Provide the [X, Y] coordinate of the cell's center where the given text is located.  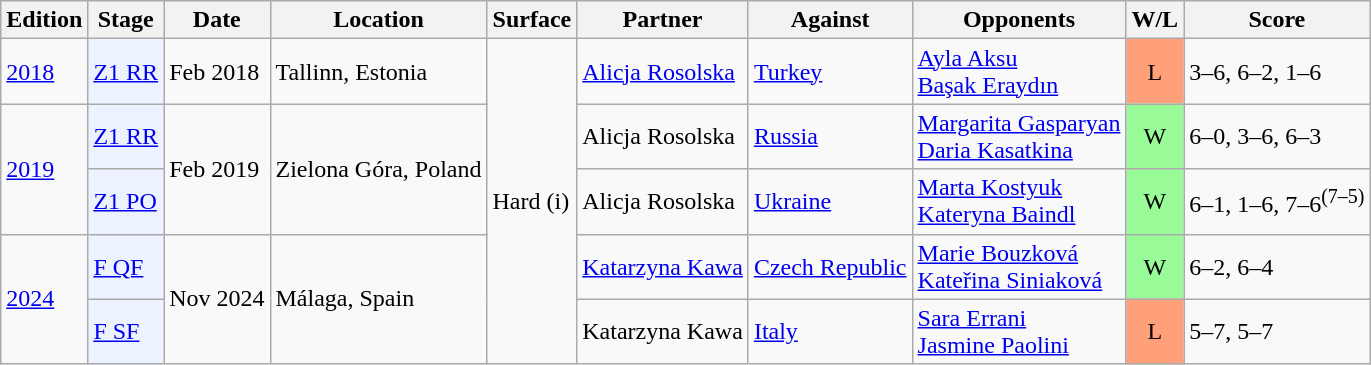
F SF [126, 332]
Czech Republic [830, 266]
Tallinn, Estonia [378, 72]
Location [378, 20]
Ukraine [830, 202]
Nov 2024 [217, 299]
Feb 2018 [217, 72]
Against [830, 20]
Marta Kostyuk Kateryna Baindl [1019, 202]
Surface [532, 20]
F QF [126, 266]
Zielona Góra, Poland [378, 169]
Partner [663, 20]
Edition [44, 20]
Italy [830, 332]
Margarita Gasparyan Daria Kasatkina [1019, 136]
6–2, 6–4 [1277, 266]
2024 [44, 299]
3–6, 6–2, 1–6 [1277, 72]
2018 [44, 72]
Opponents [1019, 20]
Marie Bouzková Kateřina Siniaková [1019, 266]
Hard (i) [532, 202]
5–7, 5–7 [1277, 332]
W/L [1155, 20]
6–1, 1–6, 7–6(7–5) [1277, 202]
2019 [44, 169]
Sara Errani Jasmine Paolini [1019, 332]
Stage [126, 20]
Ayla Aksu Başak Eraydın [1019, 72]
Turkey [830, 72]
Feb 2019 [217, 169]
6–0, 3–6, 6–3 [1277, 136]
Russia [830, 136]
Date [217, 20]
Málaga, Spain [378, 299]
Z1 PO [126, 202]
Score [1277, 20]
